Determine the (X, Y) coordinate at the center of the cell enclosing the given text.  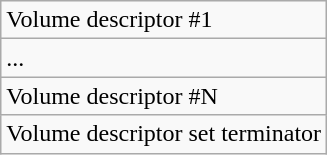
Volume descriptor set terminator (164, 134)
Volume descriptor #N (164, 96)
Volume descriptor #1 (164, 20)
... (164, 58)
